Return [X, Y] of the center of cell containing provided text 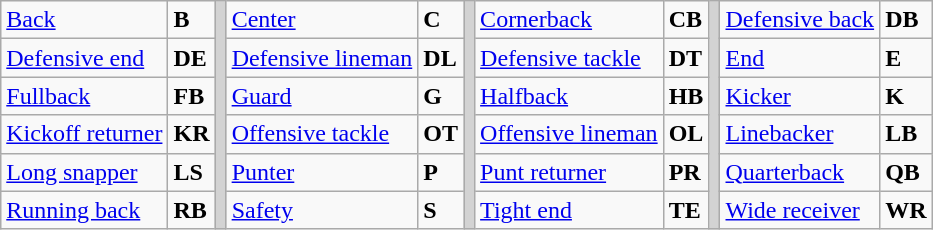
KR [192, 134]
Defensive back [800, 20]
Tight end [570, 210]
Kicker [800, 96]
Halfback [570, 96]
DT [686, 58]
E [906, 58]
Safety [322, 210]
CB [686, 20]
P [441, 172]
Wide receiver [800, 210]
S [441, 210]
G [441, 96]
WR [906, 210]
OL [686, 134]
Defensive end [84, 58]
TE [686, 210]
HB [686, 96]
C [441, 20]
LS [192, 172]
K [906, 96]
PR [686, 172]
Guard [322, 96]
Quarterback [800, 172]
FB [192, 96]
Offensive lineman [570, 134]
Offensive tackle [322, 134]
Linebacker [800, 134]
Long snapper [84, 172]
DB [906, 20]
Running back [84, 210]
OT [441, 134]
Punt returner [570, 172]
End [800, 58]
QB [906, 172]
RB [192, 210]
Defensive lineman [322, 58]
Center [322, 20]
Back [84, 20]
B [192, 20]
Punter [322, 172]
Cornerback [570, 20]
Defensive tackle [570, 58]
DE [192, 58]
Kickoff returner [84, 134]
Fullback [84, 96]
LB [906, 134]
DL [441, 58]
